Return the [X, Y] coordinate for the center point of the cell that contains the specified text.  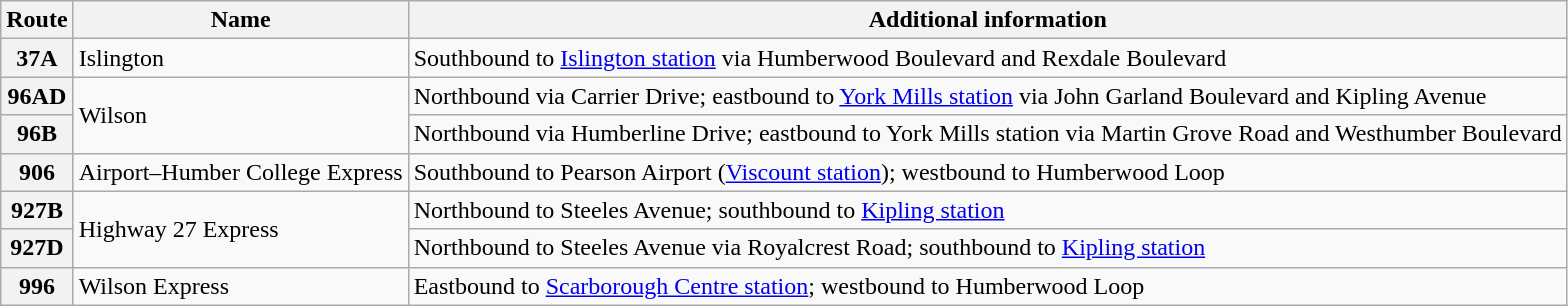
37A [37, 58]
Highway 27 Express [240, 229]
996 [37, 286]
Southbound to Islington station via Humberwood Boulevard and Rexdale Boulevard [988, 58]
96B [37, 134]
Airport–Humber College Express [240, 172]
Northbound via Humberline Drive; eastbound to York Mills station via Martin Grove Road and Westhumber Boulevard [988, 134]
927D [37, 248]
Islington [240, 58]
Northbound via Carrier Drive; eastbound to York Mills station via John Garland Boulevard and Kipling Avenue [988, 96]
Northbound to Steeles Avenue via Royalcrest Road; southbound to Kipling station [988, 248]
906 [37, 172]
Eastbound to Scarborough Centre station; westbound to Humberwood Loop [988, 286]
Northbound to Steeles Avenue; southbound to Kipling station [988, 210]
Wilson Express [240, 286]
Name [240, 20]
Wilson [240, 115]
Southbound to Pearson Airport (Viscount station); westbound to Humberwood Loop [988, 172]
Additional information [988, 20]
Route [37, 20]
96AD [37, 96]
927B [37, 210]
